Return the (X, Y) coordinate for the center point of the cell that contains the specified text.  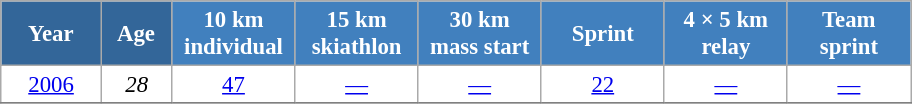
Team sprint (848, 34)
Sprint (602, 34)
47 (234, 85)
28 (136, 85)
4 × 5 km relay (726, 34)
30 km mass start (480, 34)
10 km individual (234, 34)
Year (52, 34)
15 km skiathlon (356, 34)
22 (602, 85)
Age (136, 34)
2006 (52, 85)
